Find where the given text appears and provide that cell's center as [X, Y] coordinate. 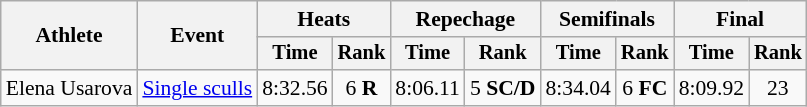
23 [778, 88]
Heats [324, 19]
6 FC [645, 88]
8:06.11 [428, 88]
6 R [362, 88]
Elena Usarova [70, 88]
8:34.04 [578, 88]
5 SC/D [503, 88]
Event [197, 36]
8:09.92 [712, 88]
Semifinals [606, 19]
Repechage [465, 19]
8:32.56 [294, 88]
Final [740, 19]
Athlete [70, 36]
Single sculls [197, 88]
